Find where the given text appears and provide that cell's center as (X, Y) coordinate. 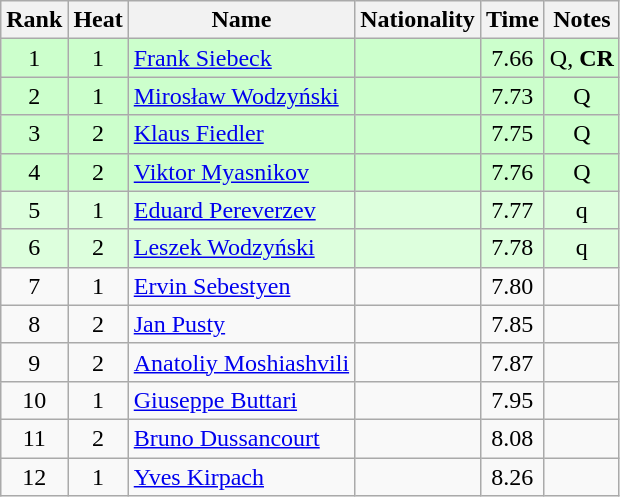
7.75 (512, 134)
Rank (34, 20)
7.66 (512, 58)
Eduard Pereverzev (241, 210)
6 (34, 248)
7.73 (512, 96)
7.76 (512, 172)
Frank Siebeck (241, 58)
Bruno Dussancourt (241, 438)
Giuseppe Buttari (241, 400)
8.08 (512, 438)
7.87 (512, 362)
7.78 (512, 248)
12 (34, 477)
Nationality (418, 20)
3 (34, 134)
Klaus Fiedler (241, 134)
11 (34, 438)
Ervin Sebestyen (241, 286)
7.77 (512, 210)
7 (34, 286)
8.26 (512, 477)
Name (241, 20)
9 (34, 362)
Time (512, 20)
7.80 (512, 286)
Anatoliy Moshiashvili (241, 362)
8 (34, 324)
10 (34, 400)
4 (34, 172)
Yves Kirpach (241, 477)
5 (34, 210)
Mirosław Wodzyński (241, 96)
7.95 (512, 400)
Heat (98, 20)
Viktor Myasnikov (241, 172)
Jan Pusty (241, 324)
Leszek Wodzyński (241, 248)
Q, CR (582, 58)
7.85 (512, 324)
Notes (582, 20)
